Scan for the cell matching the given text and deliver its (x, y) coordinate at center. 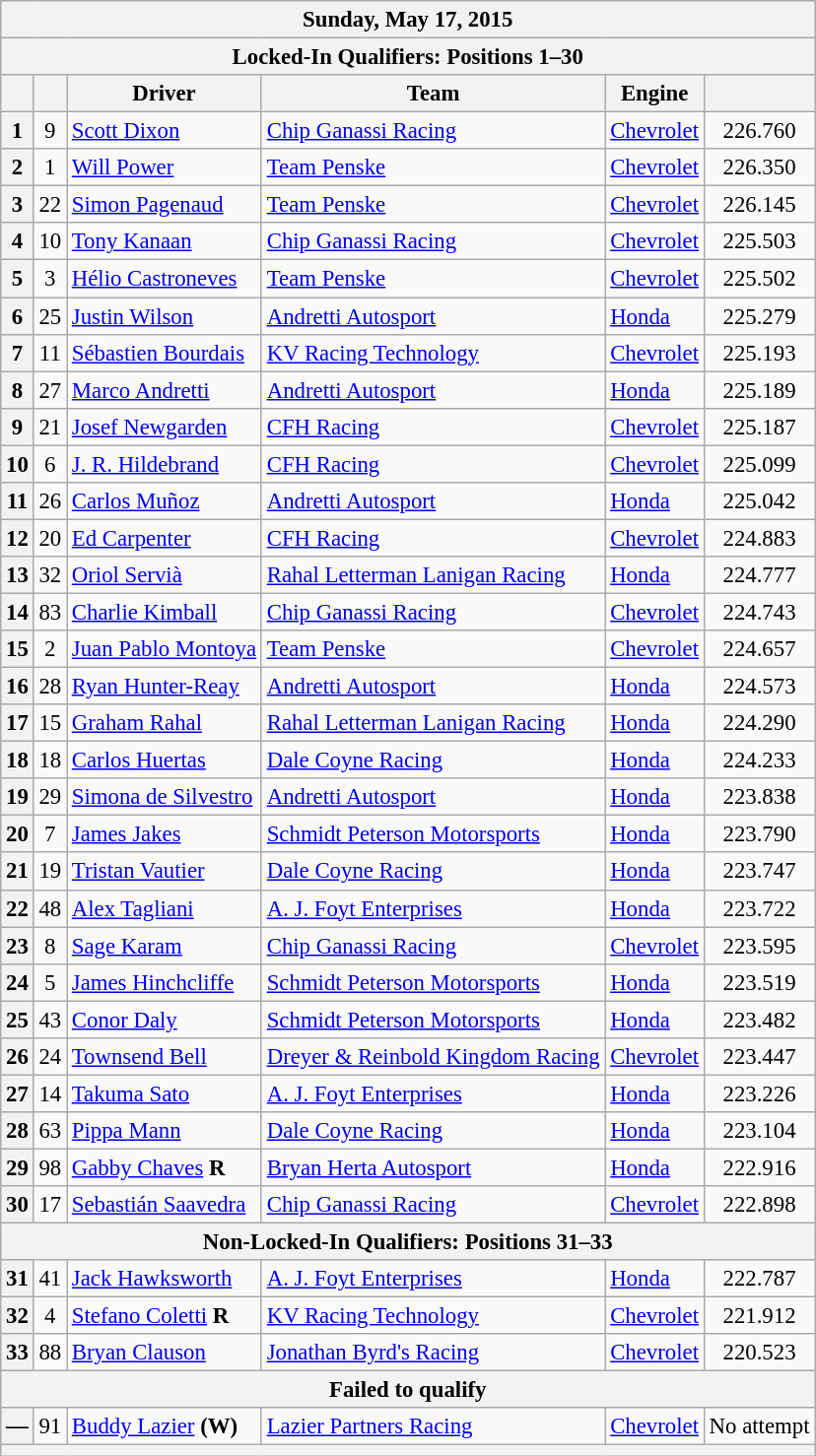
33 (18, 1353)
223.104 (759, 1131)
Bryan Herta Autosport (433, 1167)
James Hinchcliffe (165, 982)
Bryan Clauson (165, 1353)
Driver (165, 94)
Townsend Bell (165, 1057)
Charlie Kimball (165, 612)
12 (18, 538)
225.503 (759, 241)
Gabby Chaves R (165, 1167)
Marco Andretti (165, 390)
Locked-In Qualifiers: Positions 1–30 (408, 57)
223.595 (759, 946)
Conor Daly (165, 1020)
226.350 (759, 167)
223.447 (759, 1057)
225.193 (759, 353)
224.883 (759, 538)
224.573 (759, 687)
No attempt (759, 1427)
43 (49, 1020)
J. R. Hildebrand (165, 464)
Simon Pagenaud (165, 205)
Juan Pablo Montoya (165, 649)
222.898 (759, 1205)
Graham Rahal (165, 723)
Stefano Coletti R (165, 1316)
Carlos Muñoz (165, 501)
91 (49, 1427)
223.747 (759, 872)
Pippa Mann (165, 1131)
225.187 (759, 427)
225.502 (759, 279)
222.916 (759, 1167)
13 (18, 575)
224.233 (759, 761)
Failed to qualify (408, 1390)
220.523 (759, 1353)
Jonathan Byrd's Racing (433, 1353)
Buddy Lazier (W) (165, 1427)
Alex Tagliani (165, 908)
Takuma Sato (165, 1093)
224.743 (759, 612)
Tristan Vautier (165, 872)
223.482 (759, 1020)
Carlos Huertas (165, 761)
63 (49, 1131)
Oriol Servià (165, 575)
224.777 (759, 575)
223.838 (759, 797)
222.787 (759, 1279)
30 (18, 1205)
Tony Kanaan (165, 241)
Hélio Castroneves (165, 279)
James Jakes (165, 834)
223.226 (759, 1093)
Non-Locked-In Qualifiers: Positions 31–33 (408, 1242)
Josef Newgarden (165, 427)
Team (433, 94)
41 (49, 1279)
225.279 (759, 316)
Scott Dixon (165, 131)
98 (49, 1167)
225.189 (759, 390)
Justin Wilson (165, 316)
16 (18, 687)
224.290 (759, 723)
Jack Hawksworth (165, 1279)
223.790 (759, 834)
Sage Karam (165, 946)
223.722 (759, 908)
225.042 (759, 501)
48 (49, 908)
Simona de Silvestro (165, 797)
226.760 (759, 131)
Sunday, May 17, 2015 (408, 20)
225.099 (759, 464)
224.657 (759, 649)
223.519 (759, 982)
Engine (654, 94)
Sébastien Bourdais (165, 353)
23 (18, 946)
31 (18, 1279)
83 (49, 612)
Sebastián Saavedra (165, 1205)
Ryan Hunter-Reay (165, 687)
Ed Carpenter (165, 538)
Will Power (165, 167)
221.912 (759, 1316)
Dreyer & Reinbold Kingdom Racing (433, 1057)
88 (49, 1353)
Lazier Partners Racing (433, 1427)
226.145 (759, 205)
— (18, 1427)
